Locate the cell with the specified text and output its (x, y) center coordinate. 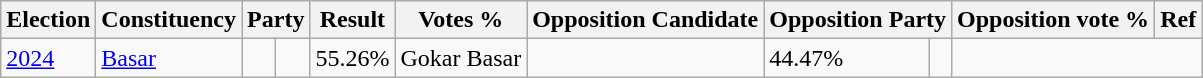
2024 (48, 58)
55.26% (352, 58)
Party (276, 20)
Result (352, 20)
Gokar Basar (461, 58)
Votes % (461, 20)
Constituency (169, 20)
Opposition Candidate (646, 20)
44.47% (847, 58)
Election (48, 20)
Opposition vote % (1054, 20)
Opposition Party (858, 20)
Ref (1178, 20)
Basar (169, 58)
